Search for the cell housing the specified text and yield its (X, Y) center coordinate. 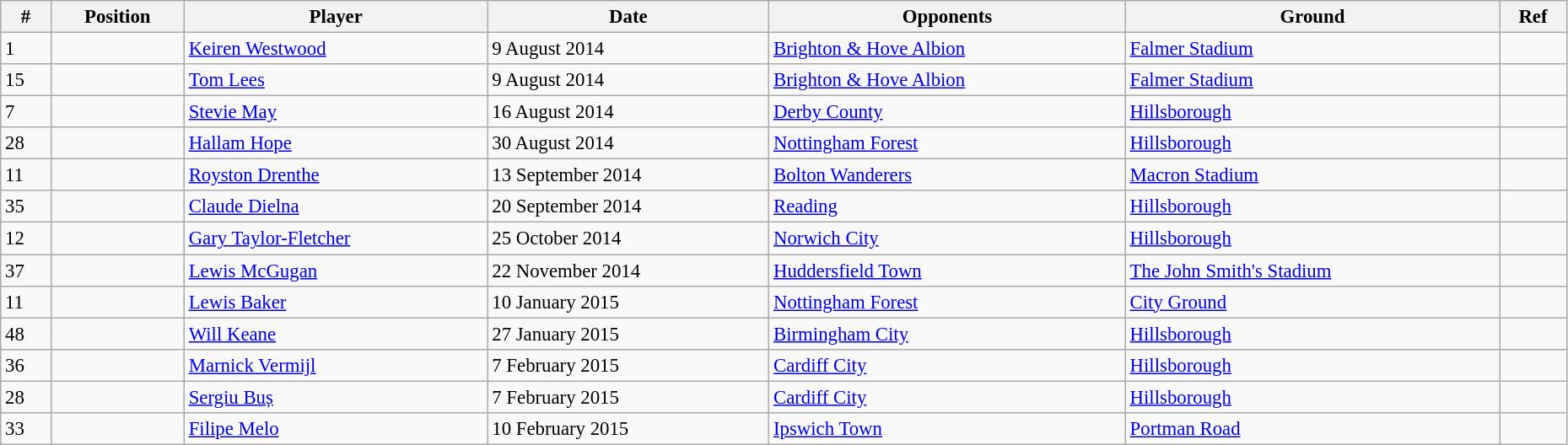
Royston Drenthe (336, 175)
Portman Road (1312, 429)
Hallam Hope (336, 143)
25 October 2014 (628, 239)
48 (25, 334)
Player (336, 17)
35 (25, 206)
Reading (948, 206)
Gary Taylor-Fletcher (336, 239)
Sergiu Buș (336, 397)
Ground (1312, 17)
33 (25, 429)
13 September 2014 (628, 175)
Lewis Baker (336, 302)
Keiren Westwood (336, 49)
City Ground (1312, 302)
22 November 2014 (628, 271)
Filipe Melo (336, 429)
1 (25, 49)
Date (628, 17)
20 September 2014 (628, 206)
10 January 2015 (628, 302)
Will Keane (336, 334)
7 (25, 112)
15 (25, 80)
Derby County (948, 112)
37 (25, 271)
Opponents (948, 17)
Claude Dielna (336, 206)
27 January 2015 (628, 334)
Huddersfield Town (948, 271)
Ipswich Town (948, 429)
16 August 2014 (628, 112)
30 August 2014 (628, 143)
Macron Stadium (1312, 175)
The John Smith's Stadium (1312, 271)
Position (117, 17)
Norwich City (948, 239)
Ref (1533, 17)
Birmingham City (948, 334)
Tom Lees (336, 80)
Lewis McGugan (336, 271)
10 February 2015 (628, 429)
12 (25, 239)
36 (25, 365)
# (25, 17)
Marnick Vermijl (336, 365)
Bolton Wanderers (948, 175)
Stevie May (336, 112)
